Detect which cell encompasses the target text, then output its [X, Y] center coordinate. 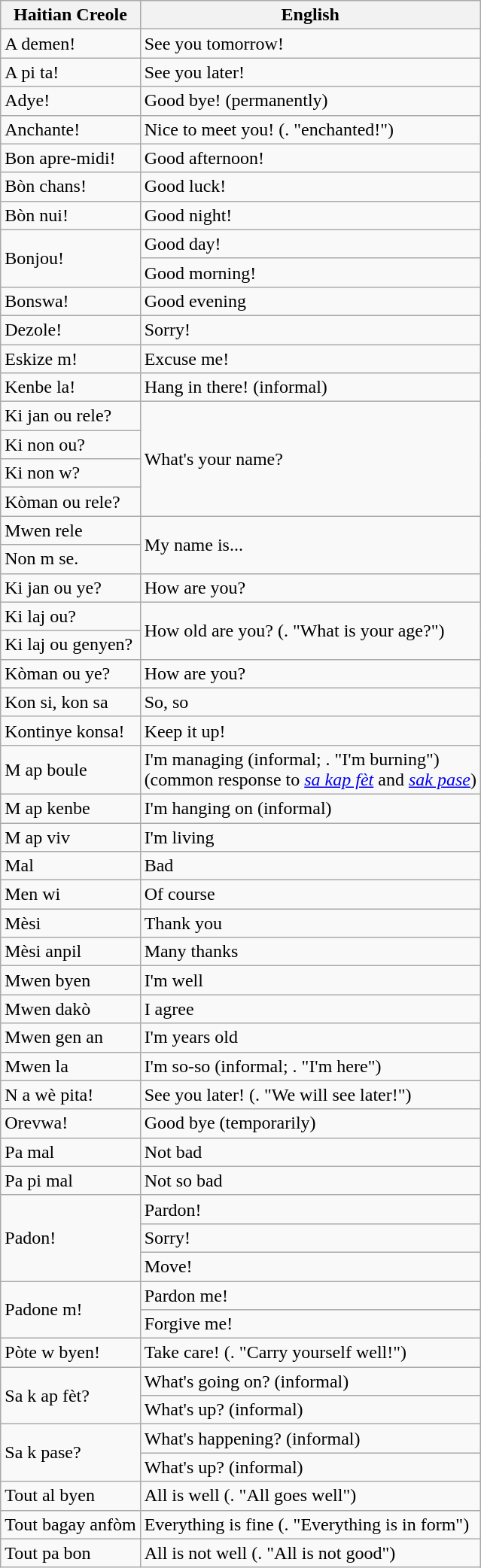
Haitian Creole [71, 15]
Keep it up! [310, 731]
Mèsi anpil [71, 952]
Mal [71, 866]
Sa k pase? [71, 1453]
Pa pi mal [71, 1181]
Tout pa bon [71, 1553]
What's your name? [310, 459]
Pardon me! [310, 1295]
I'm so-so (informal; . "I'm here") [310, 1066]
Pardon! [310, 1209]
Mwen gen an [71, 1038]
Eskize m! [71, 359]
I'm well [310, 980]
Not so bad [310, 1181]
Sa k ap fèt? [71, 1396]
Kenbe la! [71, 387]
Ki jan ou rele? [71, 416]
English [310, 15]
Padon! [71, 1238]
Ki laj ou genyen? [71, 645]
Kòman ou ye? [71, 673]
Ki non ou? [71, 445]
Bòn nui! [71, 215]
Non m se. [71, 559]
Nice to meet you! (. "enchanted!") [310, 129]
How old are you? (. "What is your age?") [310, 631]
Good day! [310, 244]
Mwen byen [71, 980]
Tout bagay anfòm [71, 1524]
A demen! [71, 44]
Of course [310, 895]
M ap viv [71, 837]
Bon apre-midi! [71, 158]
See you later! (. "We will see later!") [310, 1095]
Good morning! [310, 272]
I'm hanging on (informal) [310, 808]
Forgive me! [310, 1324]
See you tomorrow! [310, 44]
Ki non w? [71, 473]
Good afternoon! [310, 158]
What's going on? (informal) [310, 1381]
M ap boule [71, 769]
Thank you [310, 923]
Take care! (. "Carry yourself well!") [310, 1353]
Kon si, kon sa [71, 702]
Ki laj ou? [71, 616]
Good night! [310, 215]
Bonjou! [71, 258]
Bad [310, 866]
Not bad [310, 1152]
N a wè pita! [71, 1095]
What's happening? (informal) [310, 1439]
Good bye (temporarily) [310, 1123]
Move! [310, 1266]
Good bye! (permanently) [310, 101]
Pòte w byen! [71, 1353]
Pa mal [71, 1152]
My name is... [310, 545]
Mwen dakò [71, 1009]
All is not well (. "All is not good") [310, 1553]
I'm living [310, 837]
Padone m! [71, 1309]
Men wi [71, 895]
I'm managing (informal; . "I'm burning")(common response to sa kap fèt and sak pase) [310, 769]
Mwen la [71, 1066]
Bòn chans! [71, 187]
M ap kenbe [71, 808]
A pi ta! [71, 72]
Anchante! [71, 129]
Everything is fine (. "Everything is in form") [310, 1524]
Bonswa! [71, 301]
Kòman ou rele? [71, 502]
Mèsi [71, 923]
Mwen rele [71, 530]
Tout al byen [71, 1496]
I'm years old [310, 1038]
Ki jan ou ye? [71, 588]
Kontinye konsa! [71, 731]
Many thanks [310, 952]
See you later! [310, 72]
Dezole! [71, 330]
All is well (. "All goes well") [310, 1496]
Good evening [310, 301]
Adye! [71, 101]
Hang in there! (informal) [310, 387]
I agree [310, 1009]
Orevwa! [71, 1123]
So, so [310, 702]
Good luck! [310, 187]
Excuse me! [310, 359]
